Provide the (x, y) coordinate of the cell's center where the given text is located.  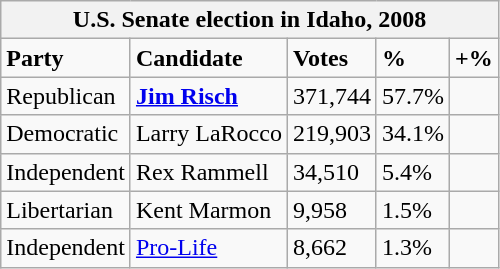
Jim Risch (208, 96)
1.3% (412, 248)
1.5% (412, 210)
Democratic (66, 134)
Party (66, 58)
Libertarian (66, 210)
% (412, 58)
371,744 (332, 96)
Candidate (208, 58)
Republican (66, 96)
Pro-Life (208, 248)
Kent Marmon (208, 210)
9,958 (332, 210)
U.S. Senate election in Idaho, 2008 (250, 20)
34.1% (412, 134)
+% (474, 58)
Larry LaRocco (208, 134)
8,662 (332, 248)
57.7% (412, 96)
219,903 (332, 134)
Rex Rammell (208, 172)
34,510 (332, 172)
Votes (332, 58)
5.4% (412, 172)
